Return the (X, Y) coordinate for the center point of the cell that contains the specified text.  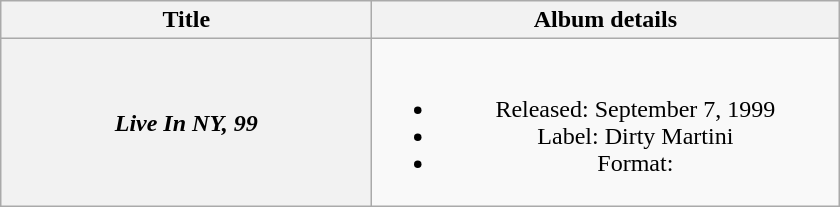
Title (186, 20)
Live In NY, 99 (186, 122)
Released: September 7, 1999Label: Dirty MartiniFormat: (606, 122)
Album details (606, 20)
